Return the (X, Y) coordinate for the center point of the cell that contains the specified text.  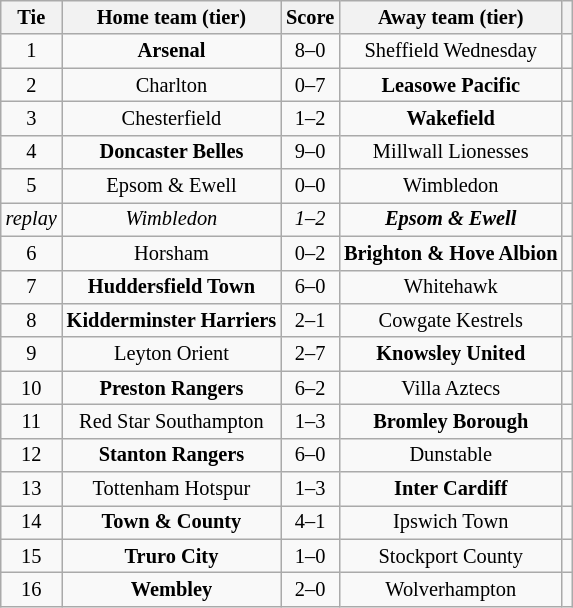
Sheffield Wednesday (450, 51)
Leasowe Pacific (450, 85)
2–1 (310, 320)
6 (32, 253)
Inter Cardiff (450, 489)
Wembley (172, 589)
Chesterfield (172, 118)
Stanton Rangers (172, 455)
12 (32, 455)
Wakefield (450, 118)
Truro City (172, 556)
0–7 (310, 85)
1 (32, 51)
5 (32, 186)
14 (32, 522)
9–0 (310, 152)
10 (32, 388)
Villa Aztecs (450, 388)
Arsenal (172, 51)
4 (32, 152)
13 (32, 489)
2–0 (310, 589)
Home team (tier) (172, 17)
Cowgate Kestrels (450, 320)
4–1 (310, 522)
Millwall Lionesses (450, 152)
8–0 (310, 51)
Charlton (172, 85)
Horsham (172, 253)
Wolverhampton (450, 589)
Away team (tier) (450, 17)
2–7 (310, 354)
Ipswich Town (450, 522)
6–2 (310, 388)
0–0 (310, 186)
0–2 (310, 253)
9 (32, 354)
16 (32, 589)
Tottenham Hotspur (172, 489)
Dunstable (450, 455)
3 (32, 118)
replay (32, 219)
1–0 (310, 556)
8 (32, 320)
Whitehawk (450, 287)
11 (32, 421)
Score (310, 17)
Doncaster Belles (172, 152)
Brighton & Hove Albion (450, 253)
15 (32, 556)
2 (32, 85)
Leyton Orient (172, 354)
Red Star Southampton (172, 421)
Town & County (172, 522)
7 (32, 287)
Huddersfield Town (172, 287)
Stockport County (450, 556)
Preston Rangers (172, 388)
Bromley Borough (450, 421)
Knowsley United (450, 354)
Tie (32, 17)
Kidderminster Harriers (172, 320)
